Output the [x, y] coordinate of the center of the cell containing the given text.  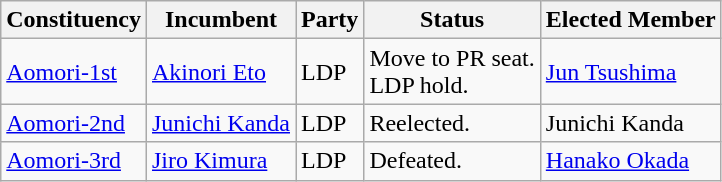
Incumbent [220, 20]
Reelected. [452, 123]
Aomori-2nd [74, 123]
Hanako Okada [630, 161]
Jun Tsushima [630, 72]
Party [330, 20]
Status [452, 20]
Elected Member [630, 20]
Aomori-1st [74, 72]
Constituency [74, 20]
Defeated. [452, 161]
Aomori-3rd [74, 161]
Move to PR seat.LDP hold. [452, 72]
Akinori Eto [220, 72]
Jiro Kimura [220, 161]
